Provide the (x, y) coordinate of the cell's center where the given text is located.  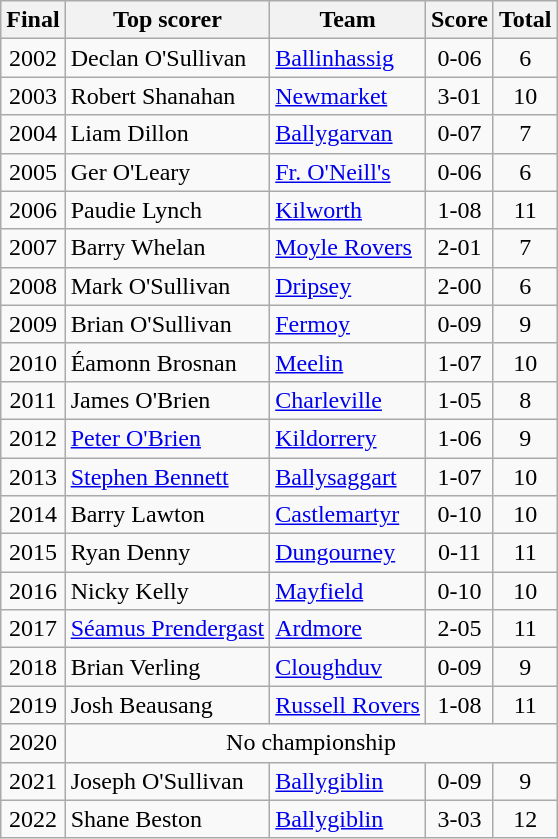
2020 (33, 743)
Fr. O'Neill's (348, 172)
Mark O'Sullivan (168, 286)
2009 (33, 324)
Russell Rovers (348, 705)
Charleville (348, 400)
1-06 (459, 438)
Brian Verling (168, 667)
Fermoy (348, 324)
2010 (33, 362)
Cloughduv (348, 667)
Brian O'Sullivan (168, 324)
Moyle Rovers (348, 248)
2-00 (459, 286)
Josh Beausang (168, 705)
2002 (33, 58)
8 (525, 400)
2017 (33, 629)
2004 (33, 134)
2018 (33, 667)
Shane Beston (168, 819)
Dungourney (348, 553)
2021 (33, 781)
Total (525, 20)
2022 (33, 819)
Declan O'Sullivan (168, 58)
2-05 (459, 629)
Stephen Bennett (168, 477)
2015 (33, 553)
Ballysaggart (348, 477)
Team (348, 20)
2014 (33, 515)
Kilworth (348, 210)
Joseph O'Sullivan (168, 781)
Ardmore (348, 629)
Peter O'Brien (168, 438)
Nicky Kelly (168, 591)
1-05 (459, 400)
Ballinhassig (348, 58)
Final (33, 20)
Newmarket (348, 96)
Robert Shanahan (168, 96)
3-01 (459, 96)
Score (459, 20)
2005 (33, 172)
Barry Lawton (168, 515)
Meelin (348, 362)
2006 (33, 210)
James O'Brien (168, 400)
Ballygarvan (348, 134)
Mayfield (348, 591)
2013 (33, 477)
Barry Whelan (168, 248)
Top scorer (168, 20)
Castlemartyr (348, 515)
2008 (33, 286)
Éamonn Brosnan (168, 362)
Ryan Denny (168, 553)
2003 (33, 96)
3-03 (459, 819)
2-01 (459, 248)
2016 (33, 591)
Séamus Prendergast (168, 629)
Kildorrery (348, 438)
2012 (33, 438)
Liam Dillon (168, 134)
No championship (311, 743)
0-11 (459, 553)
Paudie Lynch (168, 210)
0-07 (459, 134)
Ger O'Leary (168, 172)
2007 (33, 248)
12 (525, 819)
2019 (33, 705)
Dripsey (348, 286)
2011 (33, 400)
